Provide the [X, Y] coordinate of the cell's center where the given text is located.  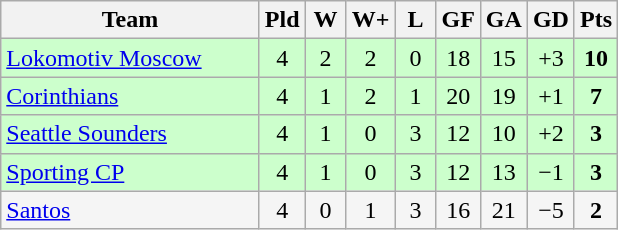
W+ [370, 20]
GD [550, 20]
W [326, 20]
Seattle Sounders [130, 134]
L [416, 20]
Pts [596, 20]
−1 [550, 172]
GA [504, 20]
+3 [550, 58]
13 [504, 172]
21 [504, 210]
Corinthians [130, 96]
16 [458, 210]
Lokomotiv Moscow [130, 58]
Pld [282, 20]
−5 [550, 210]
+2 [550, 134]
19 [504, 96]
Team [130, 20]
18 [458, 58]
15 [504, 58]
20 [458, 96]
Santos [130, 210]
+1 [550, 96]
7 [596, 96]
Sporting CP [130, 172]
GF [458, 20]
